Return the [x, y] coordinate for the center point of the cell that contains the specified text.  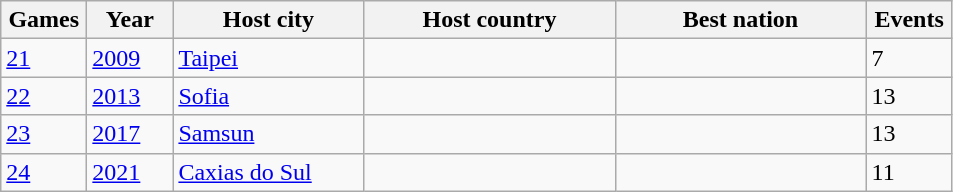
24 [44, 172]
11 [909, 172]
Caxias do Sul [268, 172]
Host city [268, 20]
22 [44, 96]
Games [44, 20]
2013 [130, 96]
Samsun [268, 134]
Events [909, 20]
Host country [490, 20]
Best nation [740, 20]
7 [909, 58]
21 [44, 58]
Sofia [268, 96]
Year [130, 20]
2009 [130, 58]
23 [44, 134]
2017 [130, 134]
Taipei [268, 58]
2021 [130, 172]
